Detect which cell encompasses the target text, then output its (X, Y) center coordinate. 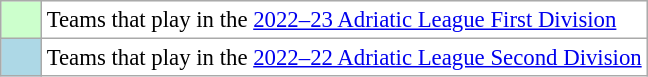
Teams that play in the 2022–23 Adriatic League First Division (344, 20)
Teams that play in the 2022–22 Adriatic League Second Division (344, 58)
